For the text-containing cell, return its midpoint in (X, Y) coordinate format. 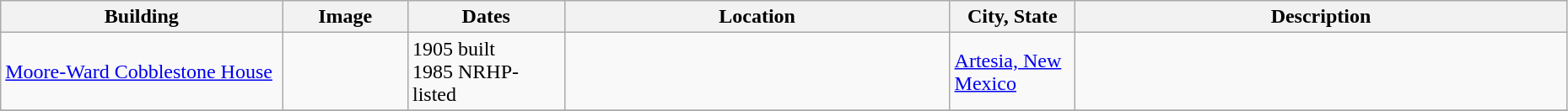
Dates (486, 17)
Image (346, 17)
Location (757, 17)
1905 built1985 NRHP-listed (486, 71)
Description (1321, 17)
City, State (1012, 17)
Moore-Ward Cobblestone House (142, 71)
Artesia, New Mexico (1012, 71)
Building (142, 17)
